For the text-containing cell, return its midpoint in [X, Y] coordinate format. 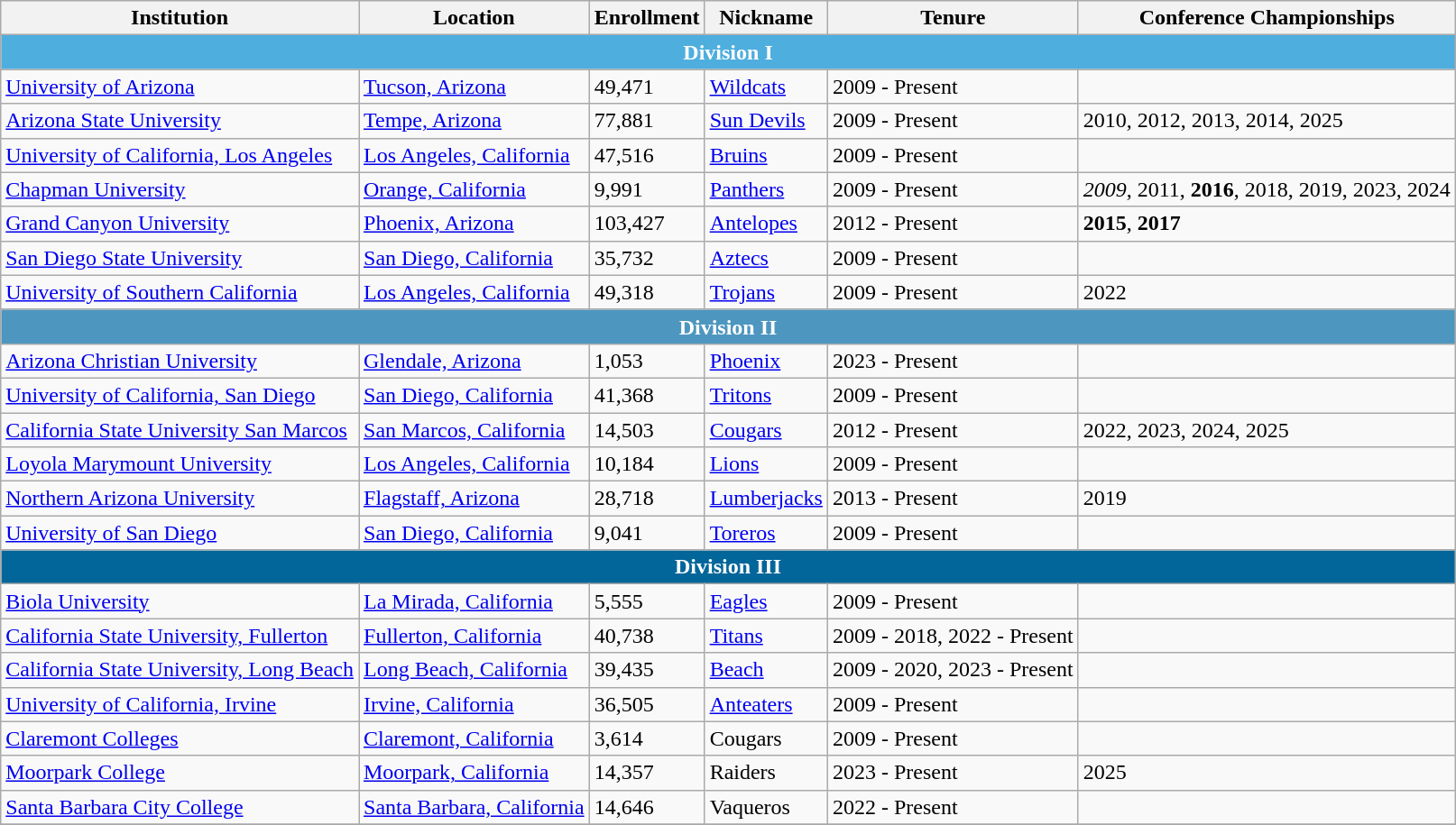
Aztecs [766, 258]
University of Arizona [180, 87]
Glendale, Arizona [475, 361]
2009, 2011, 2016, 2018, 2019, 2023, 2024 [1267, 189]
Location [475, 18]
La Mirada, California [475, 601]
Division II [729, 326]
9,041 [647, 533]
Biola University [180, 601]
41,368 [647, 395]
University of Southern California [180, 292]
Nickname [766, 18]
2019 [1267, 499]
Raiders [766, 773]
Tucson, Arizona [475, 87]
2013 - Present [953, 499]
University of California, San Diego [180, 395]
2022 - Present [953, 807]
Arizona State University [180, 121]
California State University San Marcos [180, 430]
Beach [766, 670]
2015, 2017 [1267, 224]
39,435 [647, 670]
2022 [1267, 292]
2022, 2023, 2024, 2025 [1267, 430]
5,555 [647, 601]
35,732 [647, 258]
Phoenix [766, 361]
Northern Arizona University [180, 499]
Fullerton, California [475, 636]
Moorpark College [180, 773]
Tritons [766, 395]
Santa Barbara, California [475, 807]
Anteaters [766, 704]
3,614 [647, 738]
Tempe, Arizona [475, 121]
Titans [766, 636]
1,053 [647, 361]
Wildcats [766, 87]
University of California, Los Angeles [180, 155]
Arizona Christian University [180, 361]
2025 [1267, 773]
40,738 [647, 636]
University of California, Irvine [180, 704]
Long Beach, California [475, 670]
Chapman University [180, 189]
Phoenix, Arizona [475, 224]
Sun Devils [766, 121]
Division III [729, 567]
Bruins [766, 155]
Panthers [766, 189]
Eagles [766, 601]
Claremont, California [475, 738]
California State University, Fullerton [180, 636]
14,646 [647, 807]
28,718 [647, 499]
49,471 [647, 87]
77,881 [647, 121]
36,505 [647, 704]
San Marcos, California [475, 430]
Lumberjacks [766, 499]
Claremont Colleges [180, 738]
Irvine, California [475, 704]
California State University, Long Beach [180, 670]
10,184 [647, 464]
Conference Championships [1267, 18]
Vaqueros [766, 807]
Santa Barbara City College [180, 807]
Enrollment [647, 18]
San Diego State University [180, 258]
Tenure [953, 18]
49,318 [647, 292]
Lions [766, 464]
2009 - 2018, 2022 - Present [953, 636]
Loyola Marymount University [180, 464]
47,516 [647, 155]
2010, 2012, 2013, 2014, 2025 [1267, 121]
Antelopes [766, 224]
Orange, California [475, 189]
Moorpark, California [475, 773]
Grand Canyon University [180, 224]
Division I [729, 52]
103,427 [647, 224]
Flagstaff, Arizona [475, 499]
University of San Diego [180, 533]
9,991 [647, 189]
2009 - 2020, 2023 - Present [953, 670]
Institution [180, 18]
14,357 [647, 773]
14,503 [647, 430]
Toreros [766, 533]
Trojans [766, 292]
